Determine the [X, Y] coordinate at the center of the cell enclosing the given text.  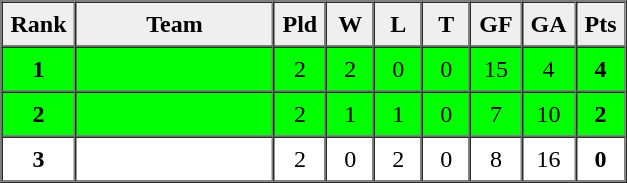
3 [39, 158]
16 [549, 158]
15 [496, 68]
T [446, 24]
W [350, 24]
7 [496, 114]
Pts [601, 24]
8 [496, 158]
L [398, 24]
GA [549, 24]
Pld [300, 24]
GF [496, 24]
Rank [39, 24]
Team [175, 24]
10 [549, 114]
